Return [x, y] of the center of cell containing provided text 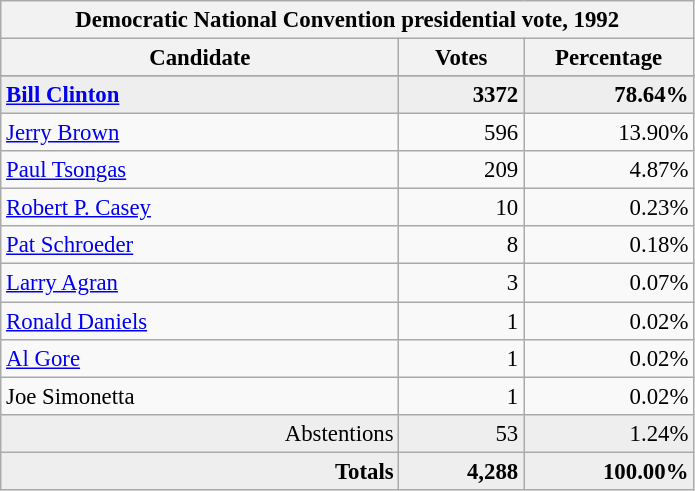
78.64% [609, 95]
Al Gore [200, 358]
8 [462, 245]
Totals [200, 471]
3 [462, 283]
Robert P. Casey [200, 208]
4,288 [462, 471]
Abstentions [200, 433]
0.07% [609, 283]
1.24% [609, 433]
209 [462, 170]
3372 [462, 95]
53 [462, 433]
0.18% [609, 245]
Bill Clinton [200, 95]
100.00% [609, 471]
Joe Simonetta [200, 396]
596 [462, 133]
Larry Agran [200, 283]
0.23% [609, 208]
10 [462, 208]
Ronald Daniels [200, 321]
Percentage [609, 58]
Candidate [200, 58]
Paul Tsongas [200, 170]
13.90% [609, 133]
Pat Schroeder [200, 245]
Jerry Brown [200, 133]
Votes [462, 58]
4.87% [609, 170]
Democratic National Convention presidential vote, 1992 [348, 20]
